Provide the (X, Y) coordinate of the cell's center where the given text is located.  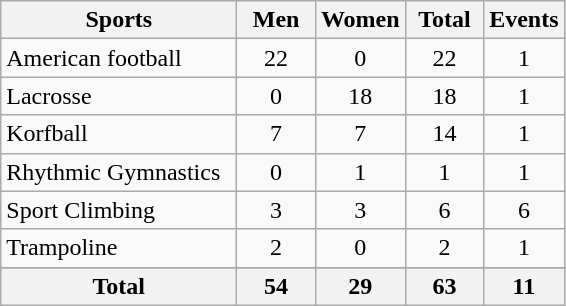
Men (276, 20)
14 (444, 134)
54 (276, 286)
29 (360, 286)
Events (524, 20)
Women (360, 20)
Korfball (119, 134)
63 (444, 286)
Trampoline (119, 248)
11 (524, 286)
American football (119, 58)
Sports (119, 20)
Sport Climbing (119, 210)
Rhythmic Gymnastics (119, 172)
Lacrosse (119, 96)
